Return [x, y] of the center of cell containing provided text 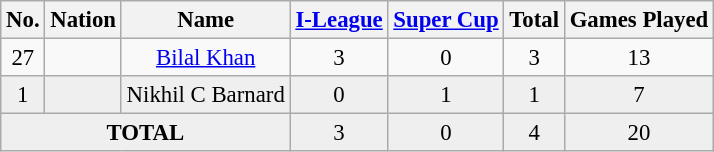
Super Cup [446, 20]
7 [638, 95]
I-League [339, 20]
TOTAL [146, 133]
20 [638, 133]
4 [534, 133]
27 [23, 58]
13 [638, 58]
Games Played [638, 20]
Nation [83, 20]
No. [23, 20]
Total [534, 20]
Nikhil C Barnard [206, 95]
Name [206, 20]
Bilal Khan [206, 58]
